Search for the cell housing the specified text and yield its (X, Y) center coordinate. 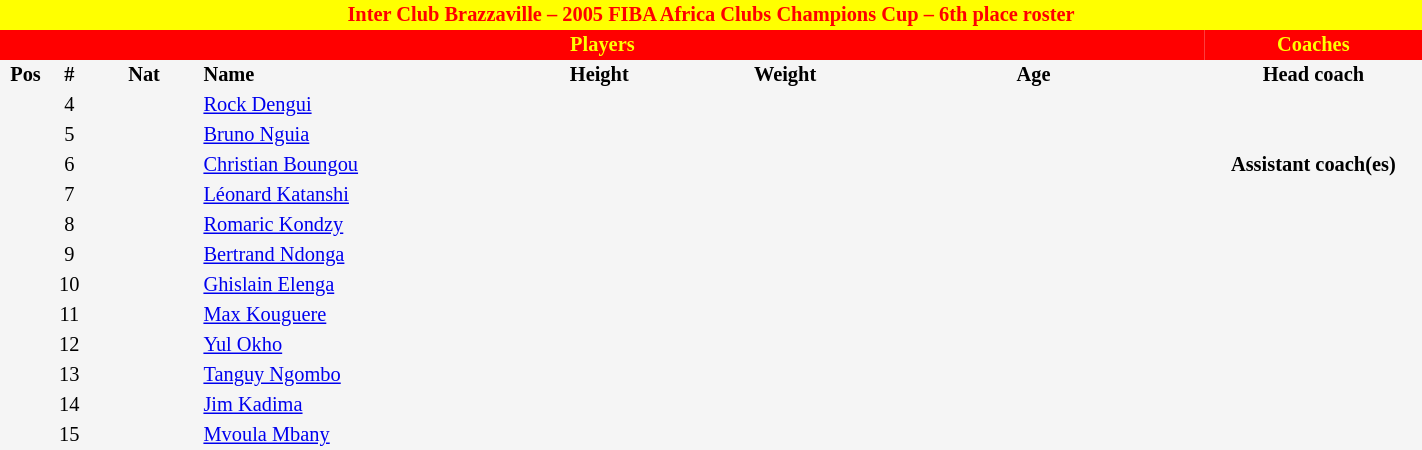
7 (70, 195)
Coaches (1314, 45)
Nat (144, 75)
4 (70, 105)
13 (70, 375)
Height (600, 75)
14 (70, 405)
5 (70, 135)
Players (602, 45)
6 (70, 165)
Tanguy Ngombo (345, 375)
Weight (785, 75)
9 (70, 255)
Assistant coach(es) (1314, 165)
# (70, 75)
Léonard Katanshi (345, 195)
Mvoula Mbany (345, 435)
Rock Dengui (345, 105)
11 (70, 315)
10 (70, 285)
8 (70, 225)
Inter Club Brazzaville – 2005 FIBA Africa Clubs Champions Cup – 6th place roster (711, 15)
Name (345, 75)
Bruno Nguia (345, 135)
Romaric Kondzy (345, 225)
Ghislain Elenga (345, 285)
Max Kouguere (345, 315)
Yul Okho (345, 345)
Head coach (1314, 75)
Christian Boungou (345, 165)
12 (70, 345)
Age (1033, 75)
Jim Kadima (345, 405)
Pos (26, 75)
15 (70, 435)
Bertrand Ndonga (345, 255)
